Provide the (X, Y) coordinate of the cell's center where the given text is located.  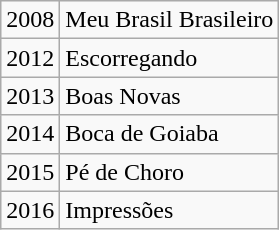
Pé de Choro (170, 172)
2015 (30, 172)
Boas Novas (170, 96)
2013 (30, 96)
2016 (30, 210)
Meu Brasil Brasileiro (170, 20)
2008 (30, 20)
Escorregando (170, 58)
Impressões (170, 210)
2014 (30, 134)
2012 (30, 58)
Boca de Goiaba (170, 134)
